For the text-containing cell, return its midpoint in (x, y) coordinate format. 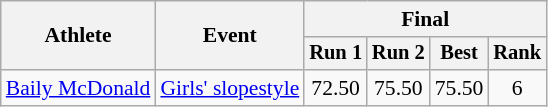
Final (425, 19)
6 (517, 88)
Girls' slopestyle (230, 88)
Event (230, 36)
72.50 (336, 88)
Rank (517, 54)
Best (460, 54)
Athlete (78, 36)
Run 2 (398, 54)
Baily McDonald (78, 88)
Run 1 (336, 54)
